Identify which cell holds the provided text, then report its [x, y] central coordinate. 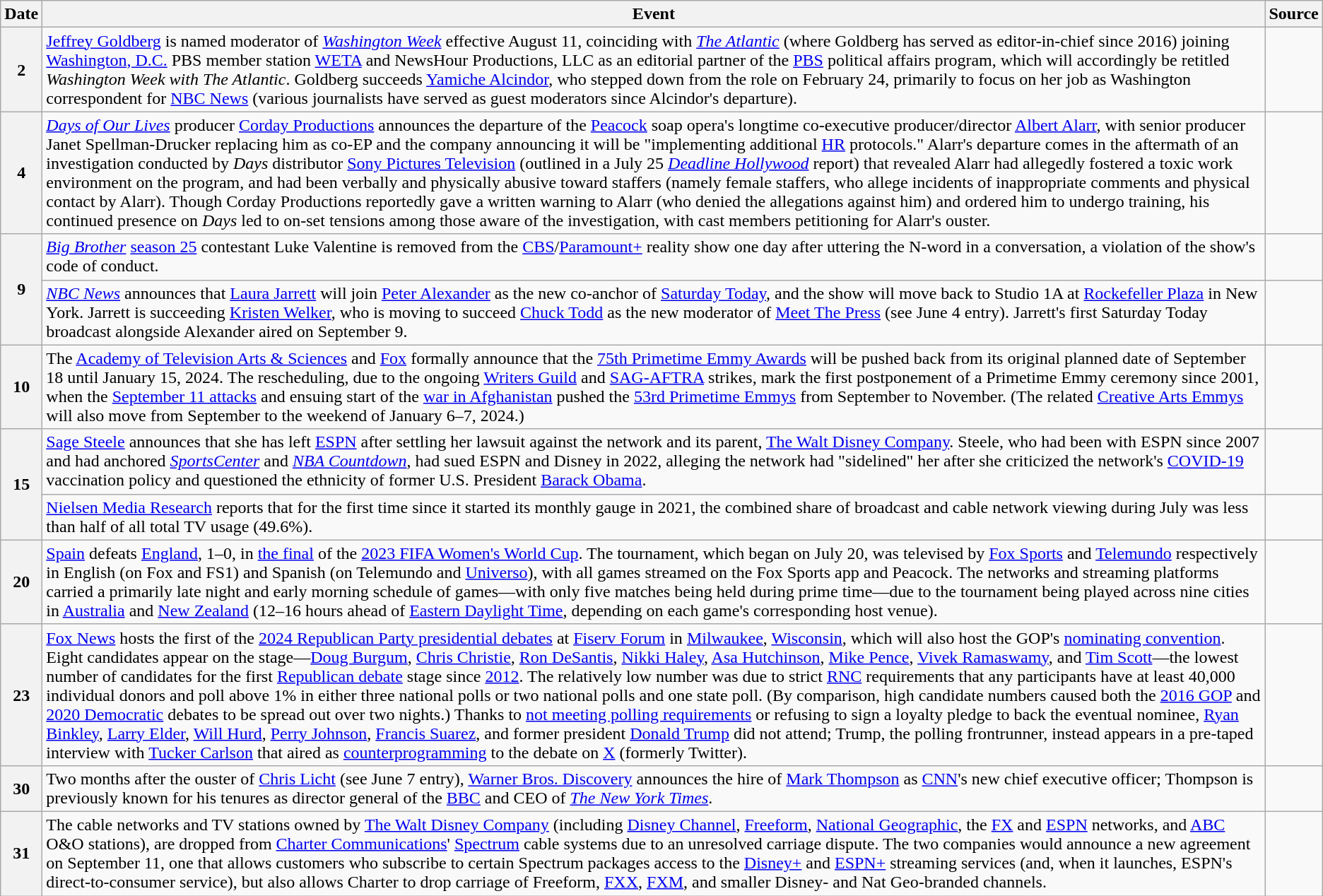
15 [21, 485]
Event [654, 14]
2 [21, 69]
31 [21, 854]
23 [21, 695]
Source [1293, 14]
20 [21, 582]
9 [21, 290]
4 [21, 172]
10 [21, 387]
30 [21, 789]
Date [21, 14]
